Search for the cell housing the specified text and yield its [x, y] center coordinate. 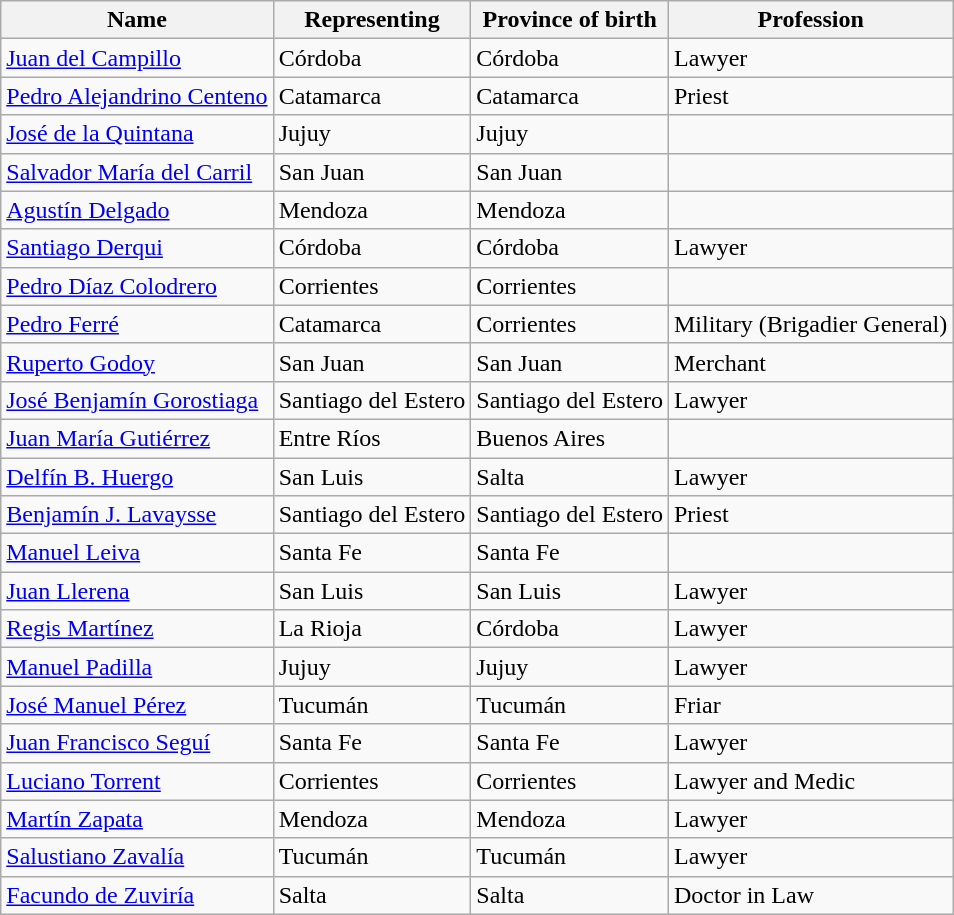
Pedro Ferré [137, 324]
Delfín B. Huergo [137, 477]
José Manuel Pérez [137, 705]
Buenos Aires [570, 438]
Juan Francisco Seguí [137, 743]
Merchant [810, 362]
Martín Zapata [137, 819]
Province of birth [570, 20]
Luciano Torrent [137, 781]
Ruperto Godoy [137, 362]
Juan Llerena [137, 591]
Manuel Padilla [137, 667]
Friar [810, 705]
Entre Ríos [372, 438]
Benjamín J. Lavaysse [137, 515]
Pedro Díaz Colodrero [137, 286]
Representing [372, 20]
Pedro Alejandrino Centeno [137, 96]
Salustiano Zavalía [137, 857]
Name [137, 20]
Agustín Delgado [137, 210]
José de la Quintana [137, 134]
Santiago Derqui [137, 248]
Doctor in Law [810, 895]
Lawyer and Medic [810, 781]
Manuel Leiva [137, 553]
Regis Martínez [137, 629]
Military (Brigadier General) [810, 324]
Juan del Campillo [137, 58]
Facundo de Zuviría [137, 895]
Profession [810, 20]
Salvador María del Carril [137, 172]
Juan María Gutiérrez [137, 438]
José Benjamín Gorostiaga [137, 400]
La Rioja [372, 629]
